Search for the cell housing the specified text and yield its (x, y) center coordinate. 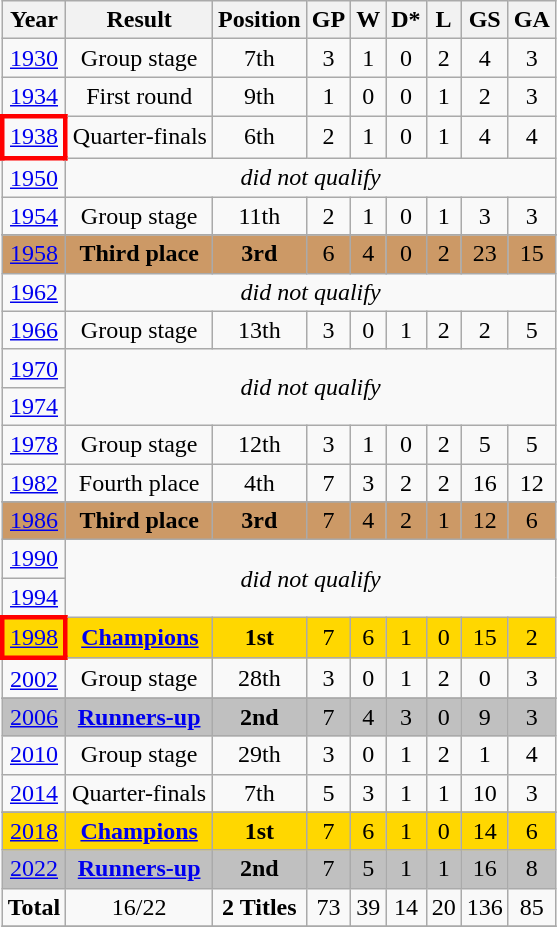
GS (484, 20)
2014 (34, 793)
73 (328, 907)
1930 (34, 58)
28th (259, 678)
39 (368, 907)
1966 (34, 330)
8 (532, 869)
GA (532, 20)
2022 (34, 869)
10 (484, 793)
1994 (34, 598)
20 (444, 907)
1934 (34, 97)
11th (259, 216)
1958 (34, 254)
1938 (34, 136)
1978 (34, 444)
First round (140, 97)
W (368, 20)
23 (484, 254)
12th (259, 444)
2010 (34, 755)
2006 (34, 717)
9 (484, 717)
1954 (34, 216)
Fourth place (140, 483)
9th (259, 97)
13th (259, 330)
29th (259, 755)
16/22 (140, 907)
L (444, 20)
2002 (34, 678)
136 (484, 907)
1998 (34, 638)
85 (532, 907)
2018 (34, 831)
1990 (34, 559)
1986 (34, 521)
4th (259, 483)
Position (259, 20)
1974 (34, 406)
GP (328, 20)
1982 (34, 483)
1950 (34, 178)
Total (34, 907)
2 Titles (259, 907)
Year (34, 20)
D* (406, 20)
1970 (34, 368)
Result (140, 20)
1962 (34, 292)
6th (259, 136)
